Locate the cell with the specified text and output its [X, Y] center coordinate. 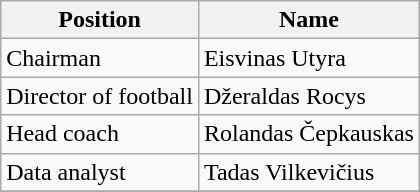
Eisvinas Utyra [308, 58]
Head coach [100, 134]
Data analyst [100, 172]
Director of football [100, 96]
Tadas Vilkevičius [308, 172]
Rolandas Čepkauskas [308, 134]
Name [308, 20]
Džeraldas Rocys [308, 96]
Chairman [100, 58]
Position [100, 20]
